Identify which cell holds the provided text, then report its [x, y] central coordinate. 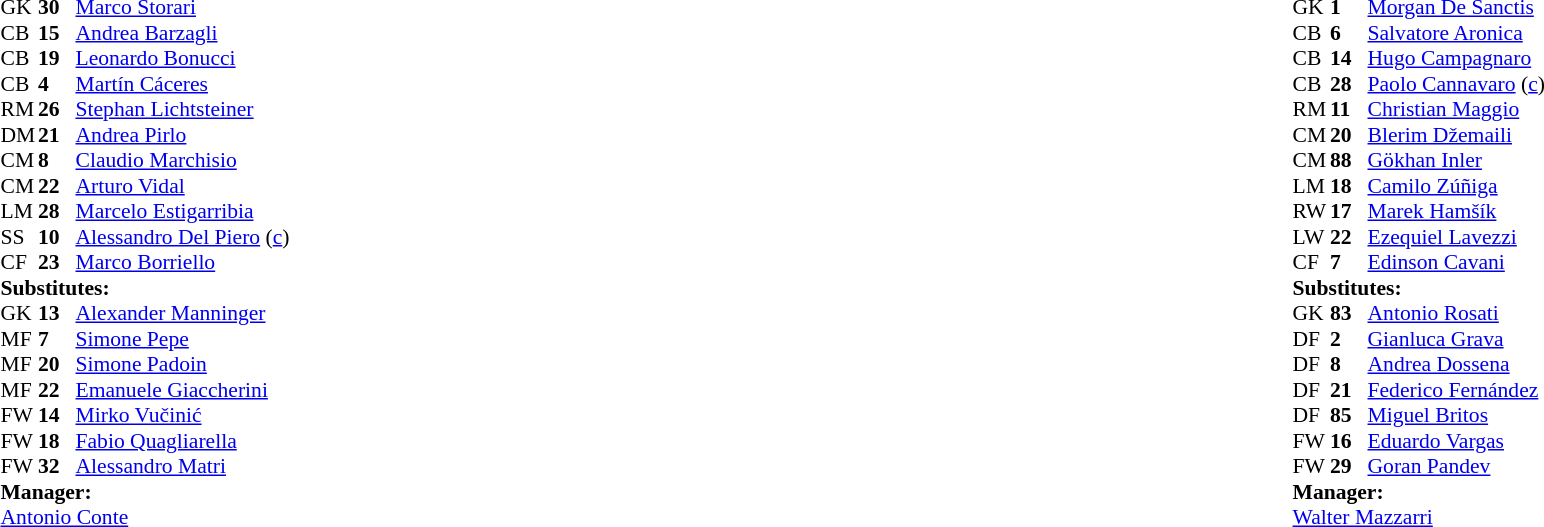
23 [57, 263]
Simone Padoin [183, 365]
Marco Borriello [183, 263]
Manager: [144, 492]
19 [57, 59]
Marcelo Estigarribia [183, 211]
Arturo Vidal [183, 186]
Claudio Marchisio [183, 161]
29 [1349, 467]
Substitutes: [144, 288]
88 [1349, 161]
83 [1349, 313]
Mirko Vučinić [183, 415]
DM [19, 135]
Leonardo Bonucci [183, 59]
Andrea Barzagli [183, 33]
4 [57, 84]
32 [57, 467]
Alessandro Del Piero (c) [183, 237]
Alexander Manninger [183, 313]
Emanuele Giaccherini [183, 390]
Alessandro Matri [183, 467]
Stephan Lichtsteiner [183, 109]
6 [1349, 33]
13 [57, 313]
17 [1349, 211]
10 [57, 237]
SS [19, 237]
Simone Pepe [183, 339]
RW [1312, 211]
16 [1349, 441]
Fabio Quagliarella [183, 441]
11 [1349, 109]
LW [1312, 237]
Andrea Pirlo [183, 135]
15 [57, 33]
85 [1349, 415]
Martín Cáceres [183, 84]
2 [1349, 339]
26 [57, 109]
